Capture the cell that displays the provided text and extract its [X, Y] central coordinate. 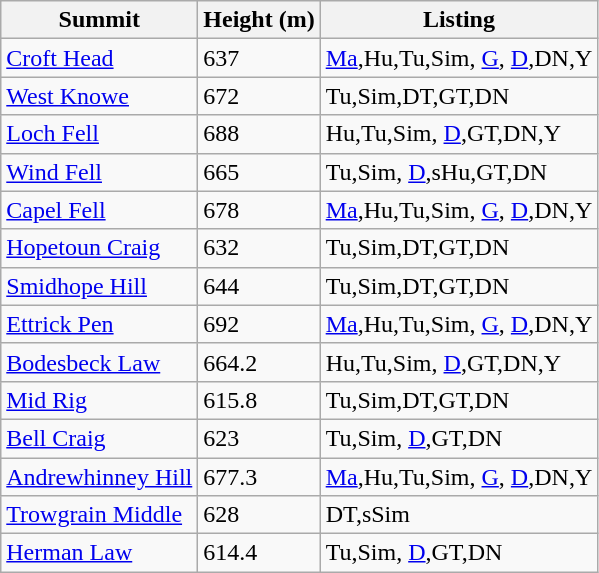
672 [259, 96]
Bell Craig [100, 438]
614.4 [259, 553]
Bodesbeck Law [100, 362]
692 [259, 324]
632 [259, 248]
688 [259, 134]
615.8 [259, 400]
623 [259, 438]
Wind Fell [100, 172]
Smidhope Hill [100, 286]
Listing [459, 20]
DT,sSim [459, 515]
Ettrick Pen [100, 324]
Tu,Sim, D,sHu,GT,DN [459, 172]
637 [259, 58]
644 [259, 286]
Loch Fell [100, 134]
West Knowe [100, 96]
Summit [100, 20]
677.3 [259, 477]
664.2 [259, 362]
Height (m) [259, 20]
628 [259, 515]
Trowgrain Middle [100, 515]
Capel Fell [100, 210]
665 [259, 172]
Hopetoun Craig [100, 248]
Mid Rig [100, 400]
Herman Law [100, 553]
Andrewhinney Hill [100, 477]
678 [259, 210]
Croft Head [100, 58]
